Scan for the cell matching the given text and deliver its [x, y] coordinate at center. 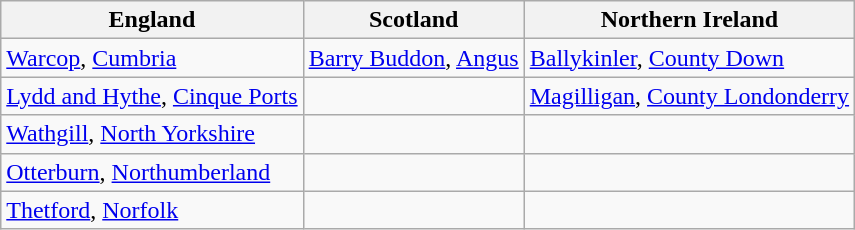
Lydd and Hythe, Cinque Ports [152, 96]
Scotland [414, 20]
Ballykinler, County Down [689, 58]
Magilligan, County Londonderry [689, 96]
Northern Ireland [689, 20]
England [152, 20]
Otterburn, Northumberland [152, 172]
Barry Buddon, Angus [414, 58]
Wathgill, North Yorkshire [152, 134]
Warcop, Cumbria [152, 58]
Thetford, Norfolk [152, 210]
